Search for the cell housing the specified text and yield its (X, Y) center coordinate. 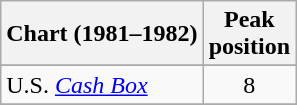
8 (249, 85)
U.S. Cash Box (102, 85)
Chart (1981–1982) (102, 34)
Peakposition (249, 34)
